Detect which cell encompasses the target text, then output its [X, Y] center coordinate. 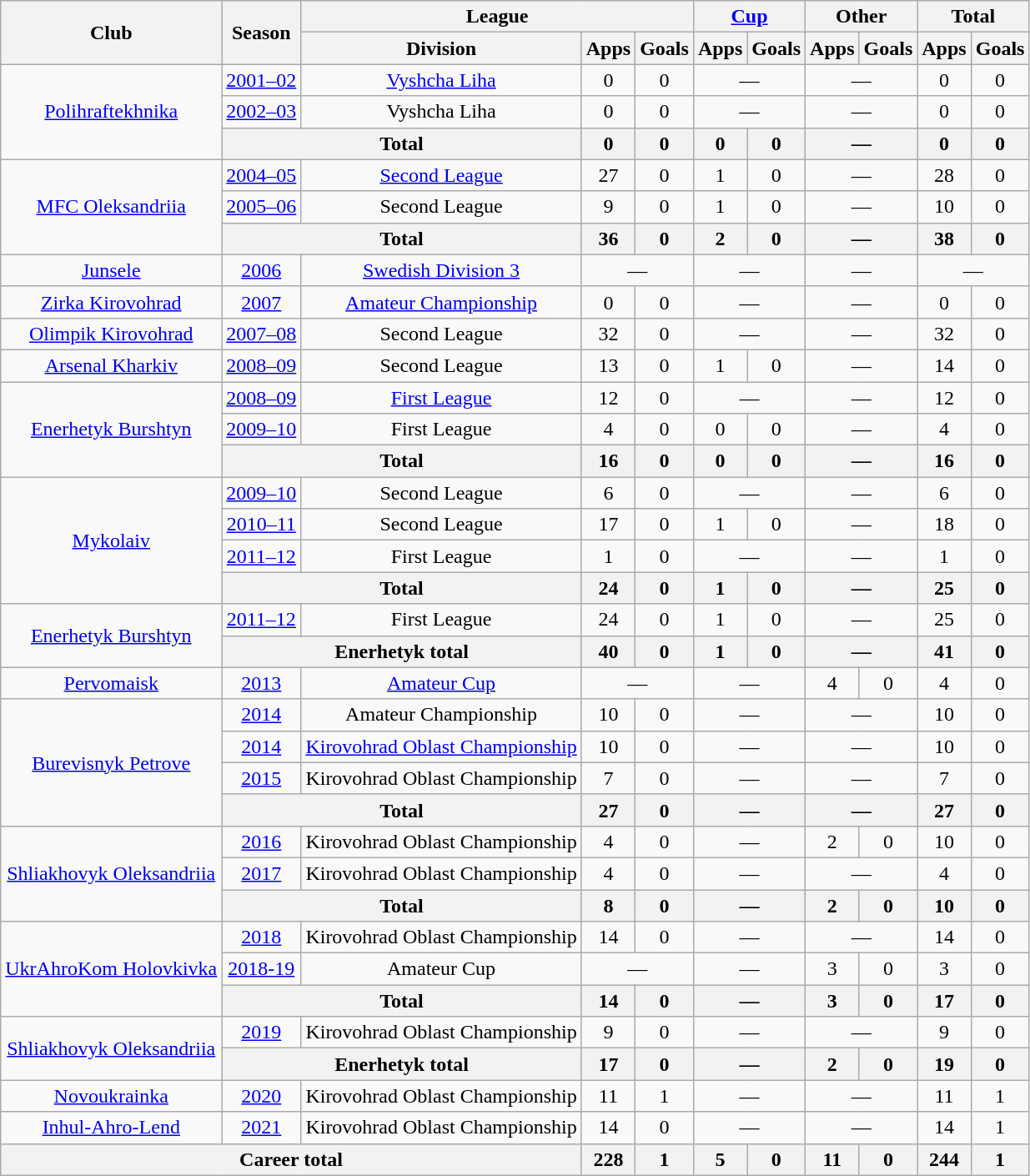
2006 [262, 270]
38 [944, 239]
244 [944, 1159]
Cup [749, 17]
UkrAhroKom Holovkivka [112, 969]
28 [944, 175]
Season [262, 33]
2010–11 [262, 525]
Division [441, 48]
Burevisnyk Petrove [112, 762]
2005–06 [262, 207]
Pervomaisk [112, 683]
13 [608, 365]
Olimpik Kirovohrad [112, 334]
2018 [262, 937]
Zirka Kirovohrad [112, 302]
Career total [291, 1159]
2007–08 [262, 334]
40 [608, 651]
8 [608, 905]
Junsele [112, 270]
Club [112, 33]
228 [608, 1159]
2021 [262, 1128]
2002–03 [262, 112]
2015 [262, 778]
2013 [262, 683]
Arsenal Kharkiv [112, 365]
2004–05 [262, 175]
Mykolaiv [112, 540]
2020 [262, 1096]
2019 [262, 1033]
League [497, 17]
2007 [262, 302]
19 [944, 1064]
Other [862, 17]
Inhul-Ahro-Lend [112, 1128]
5 [720, 1159]
2018-19 [262, 969]
Swedish Division 3 [441, 270]
MFC Oleksandriia [112, 207]
41 [944, 651]
2001–02 [262, 80]
2016 [262, 842]
36 [608, 239]
2017 [262, 873]
Novoukrainka [112, 1096]
Polihraftekhnika [112, 112]
18 [944, 525]
